Find where the given text appears and provide that cell's center as (x, y) coordinate. 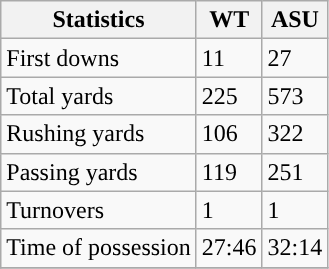
Total yards (99, 96)
251 (295, 172)
225 (229, 96)
ASU (295, 20)
Statistics (99, 20)
322 (295, 134)
Turnovers (99, 210)
573 (295, 96)
First downs (99, 58)
119 (229, 172)
106 (229, 134)
Rushing yards (99, 134)
27:46 (229, 248)
11 (229, 58)
32:14 (295, 248)
Time of possession (99, 248)
Passing yards (99, 172)
WT (229, 20)
27 (295, 58)
